Scan for the cell matching the given text and deliver its [x, y] coordinate at center. 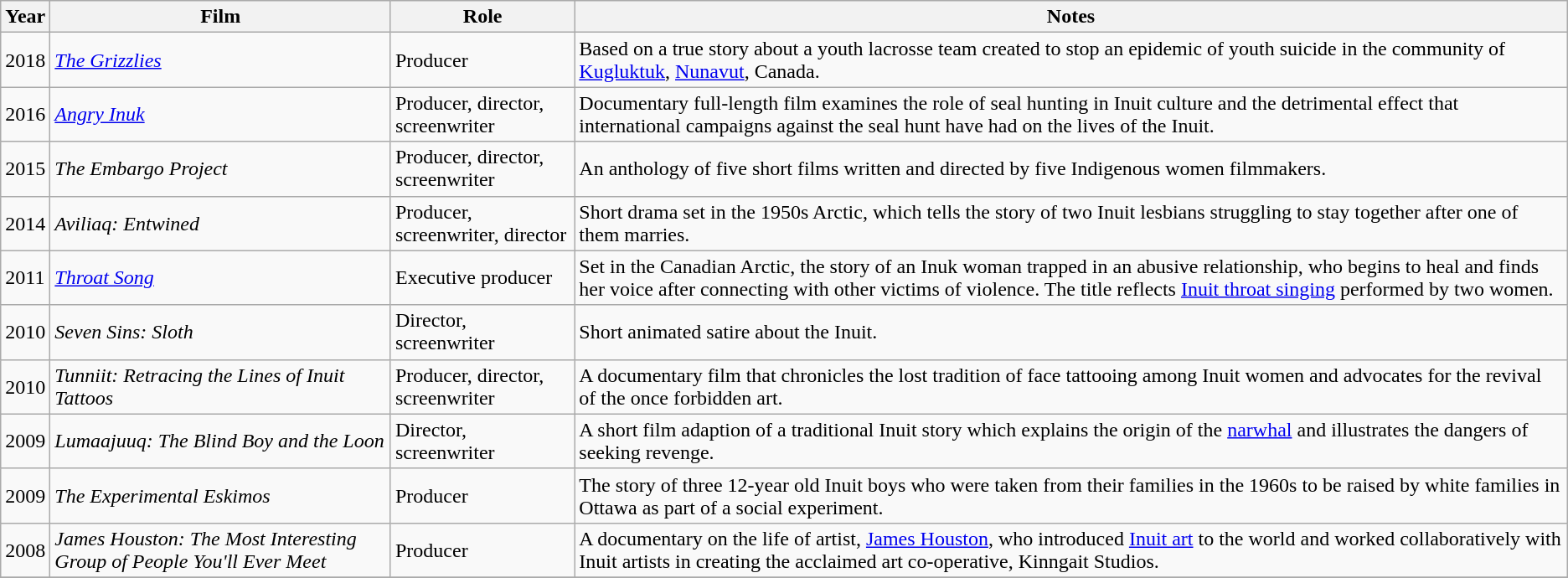
The Embargo Project [221, 169]
2016 [25, 114]
James Houston: The Most Interesting Group of People You'll Ever Meet [221, 550]
Short animated satire about the Inuit. [1070, 332]
The Grizzlies [221, 60]
Film [221, 17]
Executive producer [482, 278]
2015 [25, 169]
Notes [1070, 17]
Lumaajuuq: The Blind Boy and the Loon [221, 441]
Tunniit: Retracing the Lines of Inuit Tattoos [221, 387]
The Experimental Eskimos [221, 496]
2008 [25, 550]
Role [482, 17]
Short drama set in the 1950s Arctic, which tells the story of two Inuit lesbians struggling to stay together after one of them marries. [1070, 223]
2018 [25, 60]
2014 [25, 223]
Throat Song [221, 278]
Producer, screenwriter, director [482, 223]
A short film adaption of a traditional Inuit story which explains the origin of the narwhal and illustrates the dangers of seeking revenge. [1070, 441]
Angry Inuk [221, 114]
A documentary film that chronicles the lost tradition of face tattooing among Inuit women and advocates for the revival of the once forbidden art. [1070, 387]
Seven Sins: Sloth [221, 332]
Aviliaq: Entwined [221, 223]
Based on a true story about a youth lacrosse team created to stop an epidemic of youth suicide in the community of Kugluktuk, Nunavut, Canada. [1070, 60]
An anthology of five short films written and directed by five Indigenous women filmmakers. [1070, 169]
2011 [25, 278]
Year [25, 17]
